Return the [X, Y] coordinate for the center point of the cell that contains the specified text.  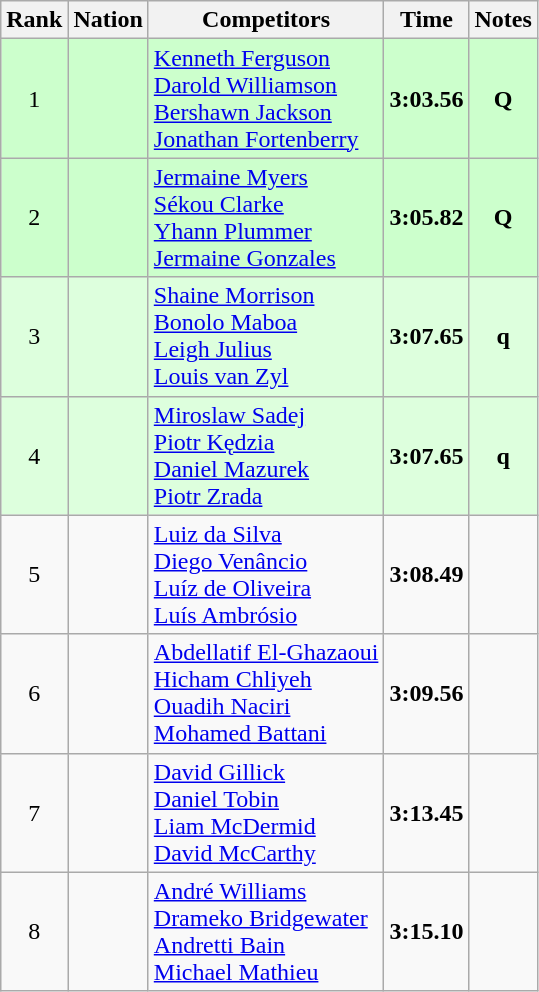
6 [34, 694]
Kenneth FergusonDarold WilliamsonBershawn JacksonJonathan Fortenberry [266, 98]
4 [34, 456]
Abdellatif El-GhazaouiHicham ChliyehOuadih NaciriMohamed Battani [266, 694]
Time [426, 20]
2 [34, 218]
Luiz da SilvaDiego VenâncioLuíz de OliveiraLuís Ambrósio [266, 574]
Miroslaw SadejPiotr KędziaDaniel MazurekPiotr Zrada [266, 456]
3:13.45 [426, 812]
3 [34, 336]
David GillickDaniel TobinLiam McDermidDavid McCarthy [266, 812]
3:15.10 [426, 932]
Shaine MorrisonBonolo MaboaLeigh JuliusLouis van Zyl [266, 336]
1 [34, 98]
André WilliamsDrameko BridgewaterAndretti BainMichael Mathieu [266, 932]
3:08.49 [426, 574]
Competitors [266, 20]
5 [34, 574]
8 [34, 932]
Rank [34, 20]
3:09.56 [426, 694]
7 [34, 812]
3:03.56 [426, 98]
3:05.82 [426, 218]
Notes [503, 20]
Jermaine MyersSékou ClarkeYhann PlummerJermaine Gonzales [266, 218]
Nation [108, 20]
